Return the [X, Y] coordinate for the center point of the cell that contains the specified text.  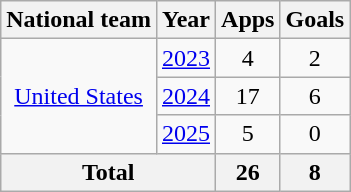
8 [315, 172]
United States [79, 96]
2025 [186, 134]
Goals [315, 20]
National team [79, 20]
17 [248, 96]
0 [315, 134]
5 [248, 134]
Apps [248, 20]
2024 [186, 96]
Year [186, 20]
Total [108, 172]
26 [248, 172]
2 [315, 58]
6 [315, 96]
4 [248, 58]
2023 [186, 58]
